Determine the (x, y) coordinate at the center of the cell enclosing the given text.  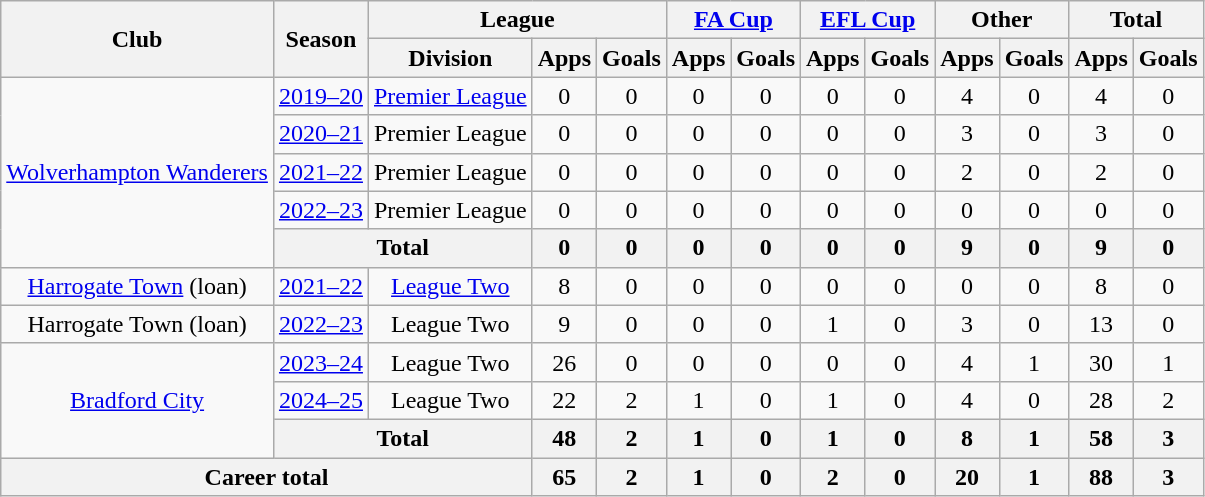
Division (450, 58)
20 (967, 477)
2023–24 (320, 362)
Career total (266, 477)
Bradford City (138, 400)
League (517, 20)
58 (1101, 438)
Wolverhampton Wanderers (138, 172)
2020–21 (320, 134)
22 (564, 400)
65 (564, 477)
Other (1002, 20)
EFL Cup (868, 20)
13 (1101, 324)
Season (320, 39)
30 (1101, 362)
FA Cup (733, 20)
2024–25 (320, 400)
88 (1101, 477)
28 (1101, 400)
Club (138, 39)
26 (564, 362)
48 (564, 438)
2019–20 (320, 96)
